Capture the cell that displays the provided text and extract its [x, y] central coordinate. 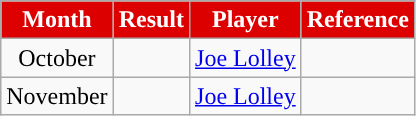
October [57, 58]
Reference [358, 20]
Month [57, 20]
Player [246, 20]
November [57, 96]
Result [151, 20]
